Find where the given text appears and provide that cell's center as [x, y] coordinate. 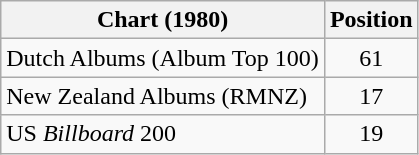
Dutch Albums (Album Top 100) [163, 58]
61 [371, 58]
19 [371, 134]
Position [371, 20]
New Zealand Albums (RMNZ) [163, 96]
17 [371, 96]
US Billboard 200 [163, 134]
Chart (1980) [163, 20]
